Find where the given text appears and provide that cell's center as [X, Y] coordinate. 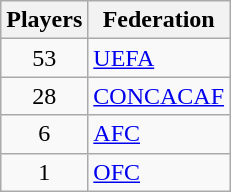
Players [44, 20]
UEFA [159, 58]
Federation [159, 20]
1 [44, 172]
53 [44, 58]
6 [44, 134]
OFC [159, 172]
28 [44, 96]
CONCACAF [159, 96]
AFC [159, 134]
